Return (X, Y) of the center of cell containing provided text 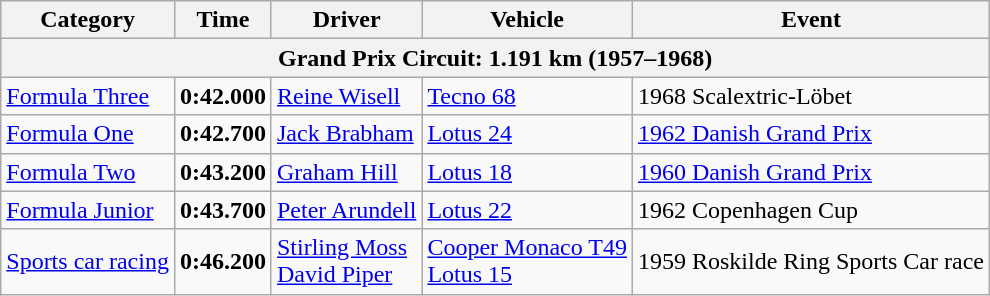
Sports car racing (88, 262)
0:42.700 (222, 134)
Stirling MossDavid Piper (346, 262)
1962 Danish Grand Prix (810, 134)
Grand Prix Circuit: 1.191 km (1957–1968) (496, 58)
Driver (346, 20)
Graham Hill (346, 172)
Peter Arundell (346, 210)
Formula One (88, 134)
Formula Junior (88, 210)
Time (222, 20)
0:46.200 (222, 262)
Cooper Monaco T49Lotus 15 (528, 262)
1962 Copenhagen Cup (810, 210)
1968 Scalextric-Löbet (810, 96)
Reine Wisell (346, 96)
Formula Two (88, 172)
Vehicle (528, 20)
Jack Brabham (346, 134)
Event (810, 20)
0:43.700 (222, 210)
1960 Danish Grand Prix (810, 172)
0:42.000 (222, 96)
0:43.200 (222, 172)
Lotus 22 (528, 210)
Lotus 24 (528, 134)
Lotus 18 (528, 172)
1959 Roskilde Ring Sports Car race (810, 262)
Tecno 68 (528, 96)
Formula Three (88, 96)
Category (88, 20)
